Pinpoint the cell where the given text exists, returning its [x, y] midpoint coordinate. 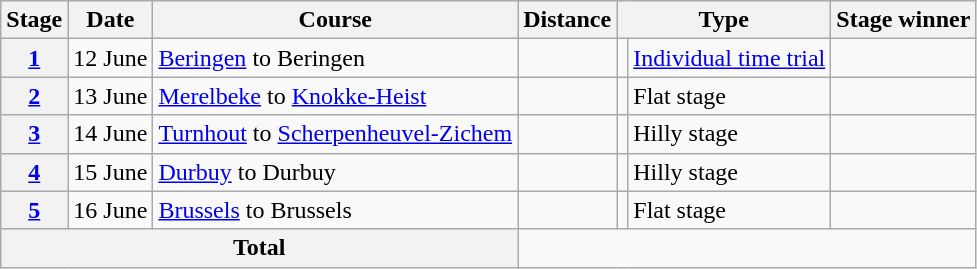
5 [34, 210]
12 June [110, 58]
Distance [568, 20]
3 [34, 134]
Stage winner [904, 20]
Individual time trial [730, 58]
1 [34, 58]
2 [34, 96]
Beringen to Beringen [336, 58]
Merelbeke to Knokke-Heist [336, 96]
4 [34, 172]
Durbuy to Durbuy [336, 172]
15 June [110, 172]
Type [724, 20]
13 June [110, 96]
14 June [110, 134]
Brussels to Brussels [336, 210]
16 June [110, 210]
Course [336, 20]
Turnhout to Scherpenheuvel-Zichem [336, 134]
Total [260, 248]
Date [110, 20]
Stage [34, 20]
